Detect which cell encompasses the target text, then output its (x, y) center coordinate. 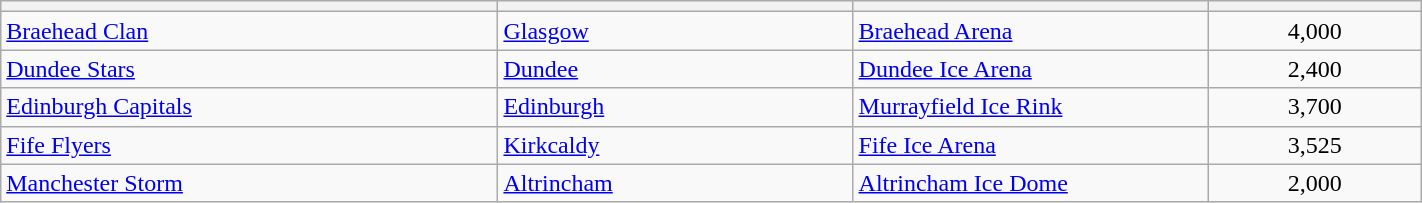
Braehead Clan (250, 31)
Kirkcaldy (676, 145)
Altrincham (676, 183)
Murrayfield Ice Rink (1030, 107)
2,000 (1314, 183)
Dundee Ice Arena (1030, 69)
Altrincham Ice Dome (1030, 183)
3,525 (1314, 145)
Glasgow (676, 31)
Edinburgh (676, 107)
Dundee (676, 69)
Dundee Stars (250, 69)
Fife Flyers (250, 145)
Edinburgh Capitals (250, 107)
Fife Ice Arena (1030, 145)
Manchester Storm (250, 183)
2,400 (1314, 69)
4,000 (1314, 31)
3,700 (1314, 107)
Braehead Arena (1030, 31)
